For the text-containing cell, return its midpoint in [X, Y] coordinate format. 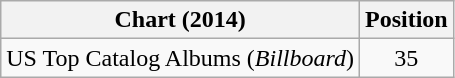
Chart (2014) [180, 20]
Position [406, 20]
35 [406, 58]
US Top Catalog Albums (Billboard) [180, 58]
